Capture the cell that displays the provided text and extract its [X, Y] central coordinate. 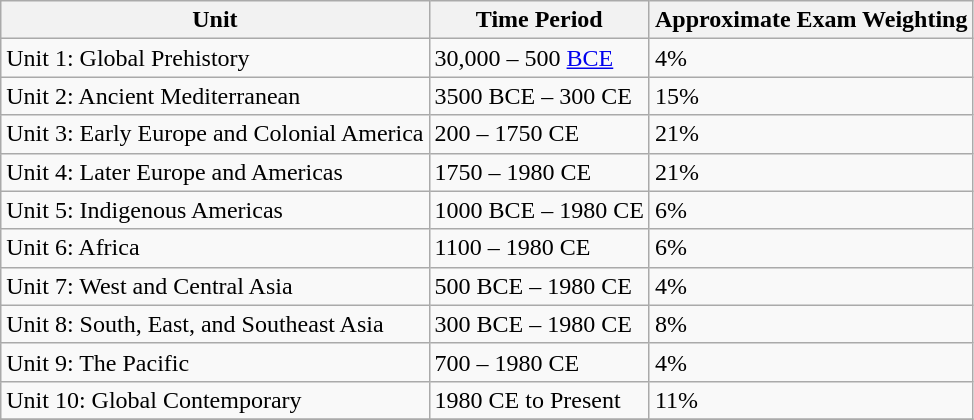
200 – 1750 CE [539, 134]
30,000 – 500 BCE [539, 58]
700 – 1980 CE [539, 362]
Unit 1: Global Prehistory [215, 58]
1100 – 1980 CE [539, 248]
Unit 9: The Pacific [215, 362]
15% [811, 96]
Time Period [539, 20]
8% [811, 324]
Unit 6: Africa [215, 248]
11% [811, 400]
Unit 10: Global Contemporary [215, 400]
Unit 5: Indigenous Americas [215, 210]
1000 BCE – 1980 CE [539, 210]
300 BCE – 1980 CE [539, 324]
Unit 8: South, East, and Southeast Asia [215, 324]
500 BCE – 1980 CE [539, 286]
1750 – 1980 CE [539, 172]
1980 CE to Present [539, 400]
Unit 7: West and Central Asia [215, 286]
Unit 4: Later Europe and Americas [215, 172]
Unit 2: Ancient Mediterranean [215, 96]
Approximate Exam Weighting [811, 20]
Unit 3: Early Europe and Colonial America [215, 134]
3500 BCE – 300 CE [539, 96]
Unit [215, 20]
